Pinpoint the cell where the given text exists, returning its (x, y) midpoint coordinate. 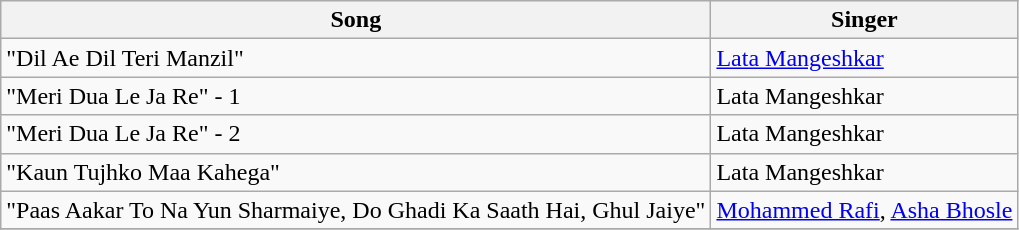
"Kaun Tujhko Maa Kahega" (356, 172)
Singer (864, 20)
"Meri Dua Le Ja Re" - 1 (356, 96)
Mohammed Rafi, Asha Bhosle (864, 210)
Song (356, 20)
"Dil Ae Dil Teri Manzil" (356, 58)
"Paas Aakar To Na Yun Sharmaiye, Do Ghadi Ka Saath Hai, Ghul Jaiye" (356, 210)
"Meri Dua Le Ja Re" - 2 (356, 134)
